Extract the [x, y] coordinate from the center of the cell holding the provided text.  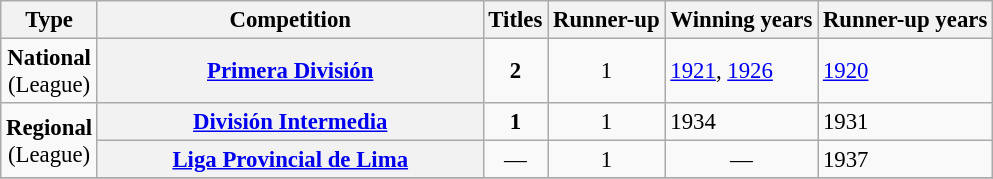
Competition [290, 20]
Titles [516, 20]
1921, 1926 [742, 72]
1937 [906, 160]
Runner-up [606, 20]
Runner-up years [906, 20]
Winning years [742, 20]
Primera División [290, 72]
Type [50, 20]
1934 [742, 122]
2 [516, 72]
1920 [906, 72]
Liga Provincial de Lima [290, 160]
División Intermedia [290, 122]
1931 [906, 122]
Regional(League) [50, 140]
National(League) [50, 72]
